Extract the [X, Y] coordinate from the center of the cell holding the provided text.  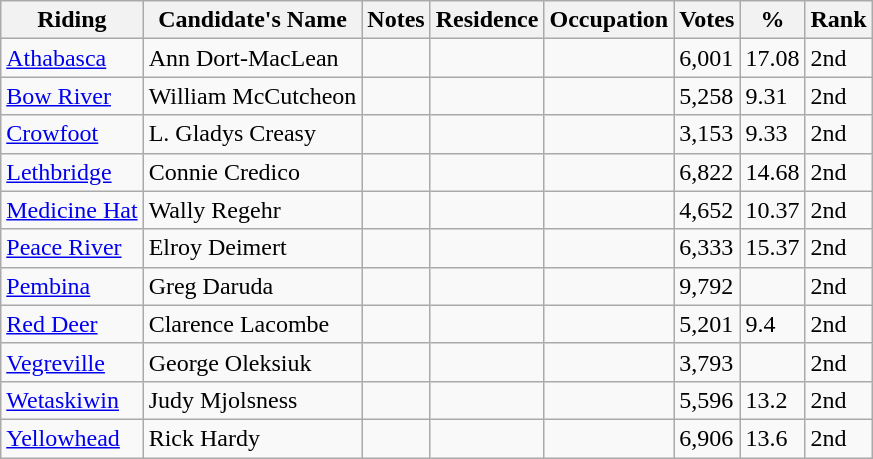
Connie Credico [252, 172]
Peace River [72, 248]
Greg Daruda [252, 286]
George Oleksiuk [252, 362]
Riding [72, 20]
Residence [487, 20]
9.4 [772, 324]
13.6 [772, 438]
5,596 [707, 400]
4,652 [707, 210]
Wetaskiwin [72, 400]
5,201 [707, 324]
6,822 [707, 172]
6,906 [707, 438]
10.37 [772, 210]
9.31 [772, 96]
Rank [838, 20]
L. Gladys Creasy [252, 134]
Judy Mjolsness [252, 400]
17.08 [772, 58]
Elroy Deimert [252, 248]
Wally Regehr [252, 210]
Occupation [609, 20]
Clarence Lacombe [252, 324]
Crowfoot [72, 134]
Medicine Hat [72, 210]
3,153 [707, 134]
Candidate's Name [252, 20]
Notes [396, 20]
3,793 [707, 362]
Ann Dort-MacLean [252, 58]
% [772, 20]
9,792 [707, 286]
9.33 [772, 134]
Votes [707, 20]
Red Deer [72, 324]
Athabasca [72, 58]
William McCutcheon [252, 96]
6,001 [707, 58]
6,333 [707, 248]
14.68 [772, 172]
Rick Hardy [252, 438]
Vegreville [72, 362]
Bow River [72, 96]
15.37 [772, 248]
Lethbridge [72, 172]
Pembina [72, 286]
5,258 [707, 96]
13.2 [772, 400]
Yellowhead [72, 438]
